From the cell containing the given text, extract its center point as (X, Y) coordinate. 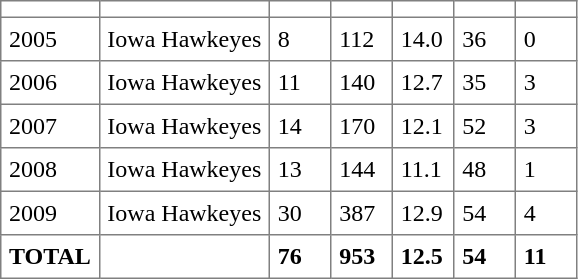
170 (362, 126)
30 (301, 213)
12.1 (424, 126)
11.1 (424, 170)
52 (485, 126)
140 (362, 83)
36 (485, 39)
14.0 (424, 39)
76 (301, 257)
2009 (50, 213)
12.7 (424, 83)
1 (547, 170)
2007 (50, 126)
12.5 (424, 257)
35 (485, 83)
48 (485, 170)
0 (547, 39)
387 (362, 213)
2005 (50, 39)
112 (362, 39)
8 (301, 39)
TOTAL (50, 257)
13 (301, 170)
953 (362, 257)
14 (301, 126)
2008 (50, 170)
4 (547, 213)
2006 (50, 83)
144 (362, 170)
12.9 (424, 213)
